Return (x, y) of the center of cell containing provided text 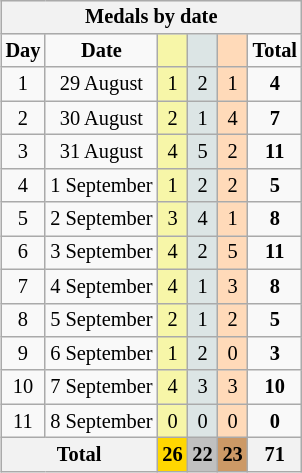
3 September (101, 253)
29 August (101, 84)
30 August (101, 118)
6 (24, 253)
31 August (101, 152)
23 (233, 455)
Date (101, 51)
26 (172, 455)
8 September (101, 421)
71 (275, 455)
4 September (101, 286)
6 September (101, 354)
5 September (101, 320)
Day (24, 51)
1 September (101, 185)
9 (24, 354)
22 (203, 455)
7 September (101, 387)
Medals by date (152, 17)
2 September (101, 219)
